Return the (x, y) coordinate for the center point of the cell that contains the specified text.  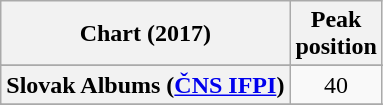
40 (336, 85)
Chart (2017) (146, 34)
Peakposition (336, 34)
Slovak Albums (ČNS IFPI) (146, 85)
